Search for the cell housing the specified text and yield its (X, Y) center coordinate. 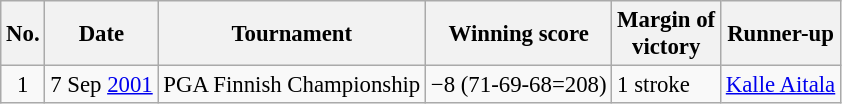
No. (23, 34)
Winning score (519, 34)
Date (102, 34)
1 (23, 85)
Runner-up (780, 34)
−8 (71-69-68=208) (519, 85)
Kalle Aitala (780, 85)
Margin ofvictory (666, 34)
Tournament (292, 34)
7 Sep 2001 (102, 85)
1 stroke (666, 85)
PGA Finnish Championship (292, 85)
